Identify which cell holds the provided text, then report its [x, y] central coordinate. 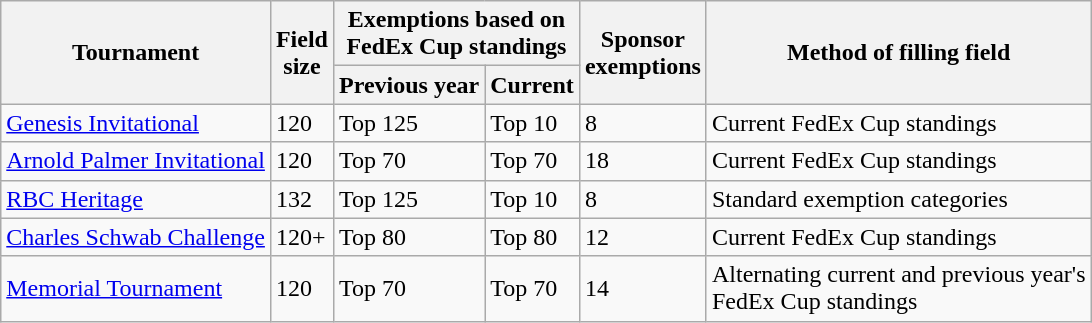
12 [642, 237]
Tournament [136, 52]
Memorial Tournament [136, 288]
Arnold Palmer Invitational [136, 161]
Alternating current and previous year'sFedEx Cup standings [898, 288]
Exemptions based onFedEx Cup standings [456, 34]
Sponsorexemptions [642, 52]
Charles Schwab Challenge [136, 237]
14 [642, 288]
Current [532, 85]
120+ [302, 237]
132 [302, 199]
Fieldsize [302, 52]
Standard exemption categories [898, 199]
Method of filling field [898, 52]
Previous year [408, 85]
RBC Heritage [136, 199]
Genesis Invitational [136, 123]
18 [642, 161]
